Return [X, Y] of the center of cell containing provided text 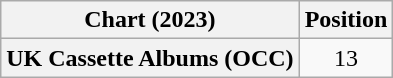
13 [346, 58]
Chart (2023) [150, 20]
UK Cassette Albums (OCC) [150, 58]
Position [346, 20]
